Locate the cell with the specified text and output its [x, y] center coordinate. 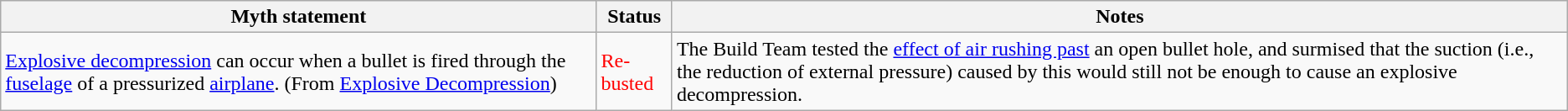
Myth statement [298, 17]
Explosive decompression can occur when a bullet is fired through the fuselage of a pressurized airplane. (From Explosive Decompression) [298, 71]
Re-busted [634, 71]
Status [634, 17]
Notes [1119, 17]
